Locate the cell with the specified text and output its (x, y) center coordinate. 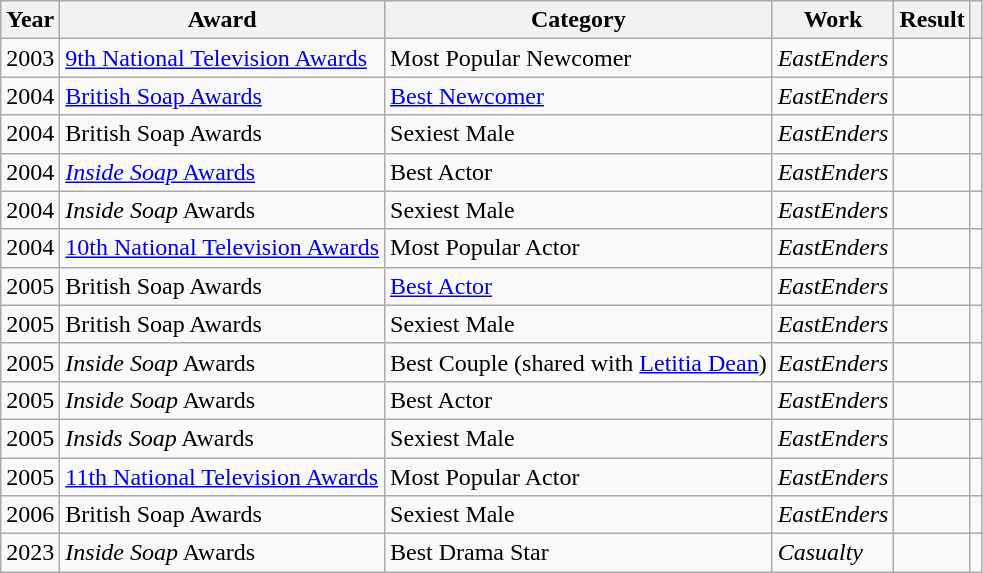
Best Couple (shared with Letitia Dean) (579, 362)
Casualty (833, 553)
2006 (30, 515)
Year (30, 20)
10th National Television Awards (222, 248)
Insids Soap Awards (222, 438)
2023 (30, 553)
Category (579, 20)
9th National Television Awards (222, 58)
11th National Television Awards (222, 477)
Best Newcomer (579, 96)
Award (222, 20)
Work (833, 20)
Most Popular Newcomer (579, 58)
2003 (30, 58)
Result (932, 20)
Best Drama Star (579, 553)
